From the cell containing the given text, extract its center point as (x, y) coordinate. 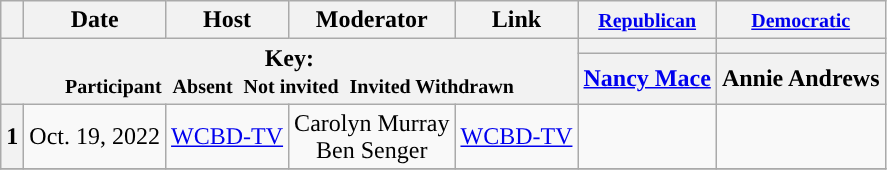
Annie Andrews (800, 78)
1 (12, 136)
Oct. 19, 2022 (95, 136)
Link (516, 20)
Key: Participant Absent Not invited Invited Withdrawn (290, 72)
Moderator (372, 20)
Host (228, 20)
Democratic (800, 20)
Nancy Mace (647, 78)
Date (95, 20)
Republican (647, 20)
Carolyn MurrayBen Senger (372, 136)
